For the text-containing cell, return its midpoint in [X, Y] coordinate format. 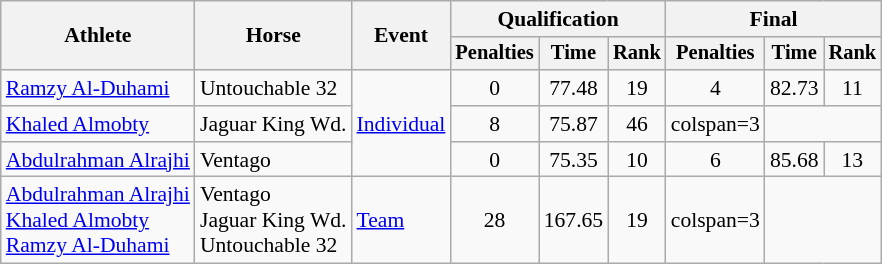
8 [494, 124]
Horse [274, 36]
75.87 [574, 124]
28 [494, 220]
4 [716, 88]
82.73 [794, 88]
167.65 [574, 220]
6 [716, 160]
77.48 [574, 88]
11 [853, 88]
Jaguar King Wd. [274, 124]
Abdulrahman Alrajhi [98, 160]
Final [774, 19]
10 [637, 160]
13 [853, 160]
Untouchable 32 [274, 88]
85.68 [794, 160]
Athlete [98, 36]
Individual [402, 124]
VentagoJaguar King Wd.Untouchable 32 [274, 220]
Ramzy Al-Duhami [98, 88]
Abdulrahman AlrajhiKhaled AlmobtyRamzy Al-Duhami [98, 220]
Event [402, 36]
46 [637, 124]
Ventago [274, 160]
Qualification [558, 19]
Team [402, 220]
Khaled Almobty [98, 124]
75.35 [574, 160]
